Scan for the cell matching the given text and deliver its [x, y] coordinate at center. 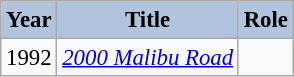
Title [148, 20]
Year [29, 20]
2000 Malibu Road [148, 58]
Role [266, 20]
1992 [29, 58]
